Extract the (X, Y) coordinate from the center of the cell holding the provided text.  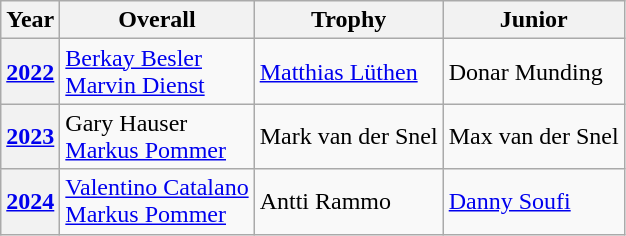
Matthias Lüthen (348, 72)
Berkay Besler Marvin Dienst (157, 72)
Donar Munding (534, 72)
Overall (157, 20)
Max van der Snel (534, 136)
2023 (30, 136)
Valentino Catalano Markus Pommer (157, 202)
Junior (534, 20)
2022 (30, 72)
Gary Hauser Markus Pommer (157, 136)
Trophy (348, 20)
2024 (30, 202)
Mark van der Snel (348, 136)
Antti Rammo (348, 202)
Danny Soufi (534, 202)
Year (30, 20)
